Search for the cell housing the specified text and yield its [x, y] center coordinate. 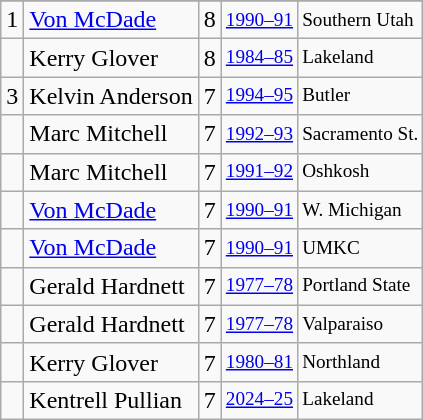
1991–92 [259, 172]
1984–85 [259, 58]
1992–93 [259, 134]
1980–81 [259, 362]
Northland [360, 362]
1 [12, 20]
Kentrell Pullian [111, 400]
2024–25 [259, 400]
Sacramento St. [360, 134]
3 [12, 96]
1994–95 [259, 96]
Valparaiso [360, 324]
UMKC [360, 248]
W. Michigan [360, 210]
Oshkosh [360, 172]
Southern Utah [360, 20]
Portland State [360, 286]
Butler [360, 96]
Kelvin Anderson [111, 96]
